Scan for the cell matching the given text and deliver its [X, Y] coordinate at center. 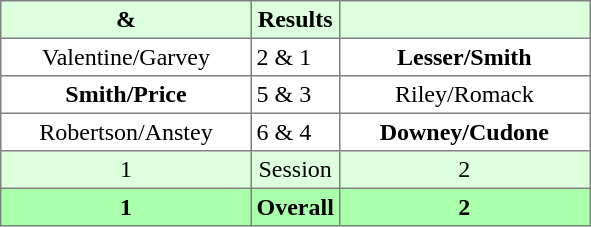
2 & 1 [295, 57]
Results [295, 20]
Valentine/Garvey [126, 57]
Robertson/Anstey [126, 132]
Lesser/Smith [464, 57]
Riley/Romack [464, 95]
Smith/Price [126, 95]
& [126, 20]
Overall [295, 207]
Session [295, 170]
6 & 4 [295, 132]
Downey/Cudone [464, 132]
5 & 3 [295, 95]
